Identify which cell holds the provided text, then report its (x, y) central coordinate. 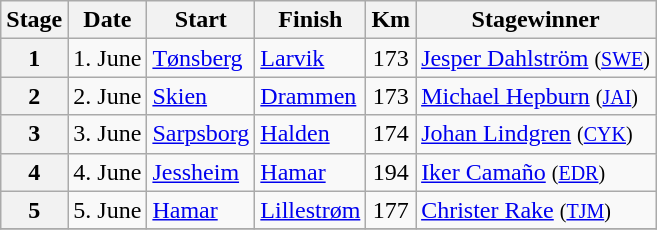
Stage (34, 20)
Drammen (310, 96)
Jessheim (201, 172)
Halden (310, 134)
1. June (108, 58)
Johan Lindgren (CYK) (536, 134)
177 (391, 210)
Christer Rake (TJM) (536, 210)
Km (391, 20)
174 (391, 134)
Stagewinner (536, 20)
Larvik (310, 58)
3 (34, 134)
3. June (108, 134)
194 (391, 172)
Lillestrøm (310, 210)
2. June (108, 96)
Skien (201, 96)
4 (34, 172)
Jesper Dahlström (SWE) (536, 58)
Iker Camaño (EDR) (536, 172)
Finish (310, 20)
Date (108, 20)
5. June (108, 210)
Sarpsborg (201, 134)
5 (34, 210)
Start (201, 20)
Tønsberg (201, 58)
Michael Hepburn (JAI) (536, 96)
4. June (108, 172)
1 (34, 58)
2 (34, 96)
